Identify which cell holds the provided text, then report its [X, Y] central coordinate. 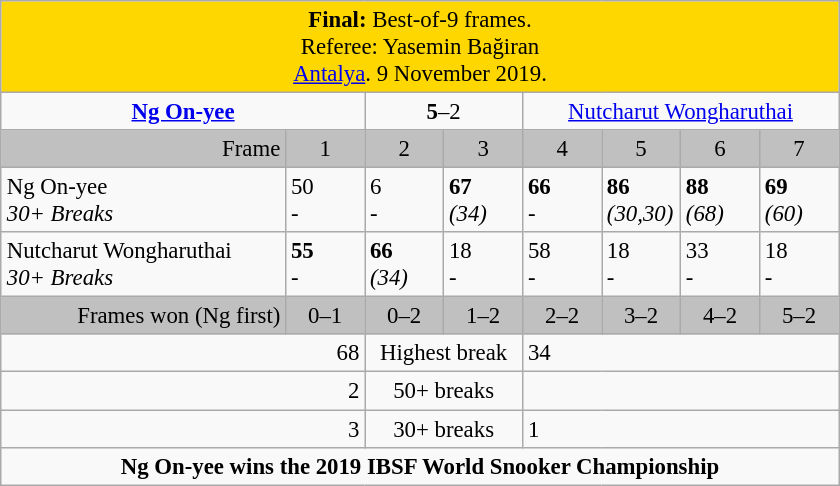
Highest break [444, 353]
50+ breaks [444, 391]
Frame [143, 149]
88 (68) [720, 200]
3–2 [642, 316]
6 [720, 149]
68 [182, 353]
0–1 [326, 316]
Ng On-yee 30+ Breaks [143, 200]
33- [720, 264]
86 (30,30) [642, 200]
6- [404, 200]
58- [562, 264]
4 [562, 149]
Ng On-yee wins the 2019 IBSF World Snooker Championship [420, 466]
34 [681, 353]
Frames won (Ng first) [143, 316]
7 [800, 149]
67 (34) [484, 200]
Final: Best-of-9 frames. Referee: Yasemin Bağiran Antalya. 9 November 2019. [420, 47]
66- [562, 200]
69 (60) [800, 200]
50 - [326, 200]
30+ breaks [444, 429]
0–2 [404, 316]
2–2 [562, 316]
1–2 [484, 316]
Nutcharut Wongharuthai 30+ Breaks [143, 264]
Nutcharut Wongharuthai [681, 112]
55- [326, 264]
Ng On-yee [182, 112]
5 [642, 149]
66 (34) [404, 264]
4–2 [720, 316]
